Capture the cell that displays the provided text and extract its (X, Y) central coordinate. 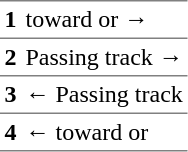
Passing track → (104, 57)
2 (10, 57)
toward or → (104, 20)
← toward or (104, 132)
3 (10, 95)
1 (10, 20)
← Passing track (104, 95)
4 (10, 132)
